Pinpoint the cell where the given text exists, returning its [x, y] midpoint coordinate. 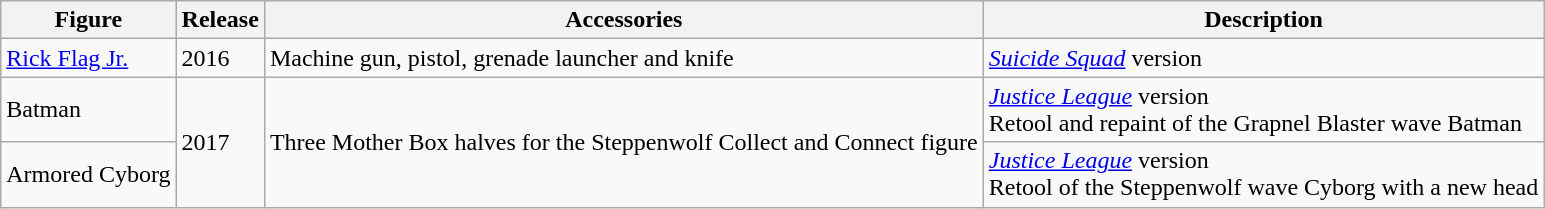
Justice League versionRetool and repaint of the Grapnel Blaster wave Batman [1264, 110]
Accessories [624, 20]
Release [220, 20]
Machine gun, pistol, grenade launcher and knife [624, 58]
Rick Flag Jr. [88, 58]
Armored Cyborg [88, 174]
Figure [88, 20]
Batman [88, 110]
Justice League versionRetool of the Steppenwolf wave Cyborg with a new head [1264, 174]
Suicide Squad version [1264, 58]
2017 [220, 142]
2016 [220, 58]
Three Mother Box halves for the Steppenwolf Collect and Connect figure [624, 142]
Description [1264, 20]
